Detect which cell encompasses the target text, then output its [X, Y] center coordinate. 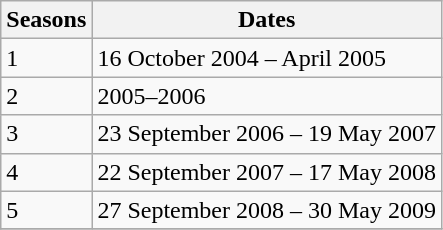
Dates [267, 20]
16 October 2004 – April 2005 [267, 58]
5 [46, 210]
Seasons [46, 20]
2 [46, 96]
27 September 2008 – 30 May 2009 [267, 210]
3 [46, 134]
23 September 2006 – 19 May 2007 [267, 134]
2005–2006 [267, 96]
4 [46, 172]
22 September 2007 – 17 May 2008 [267, 172]
1 [46, 58]
